Return [x, y] of the center of cell containing provided text 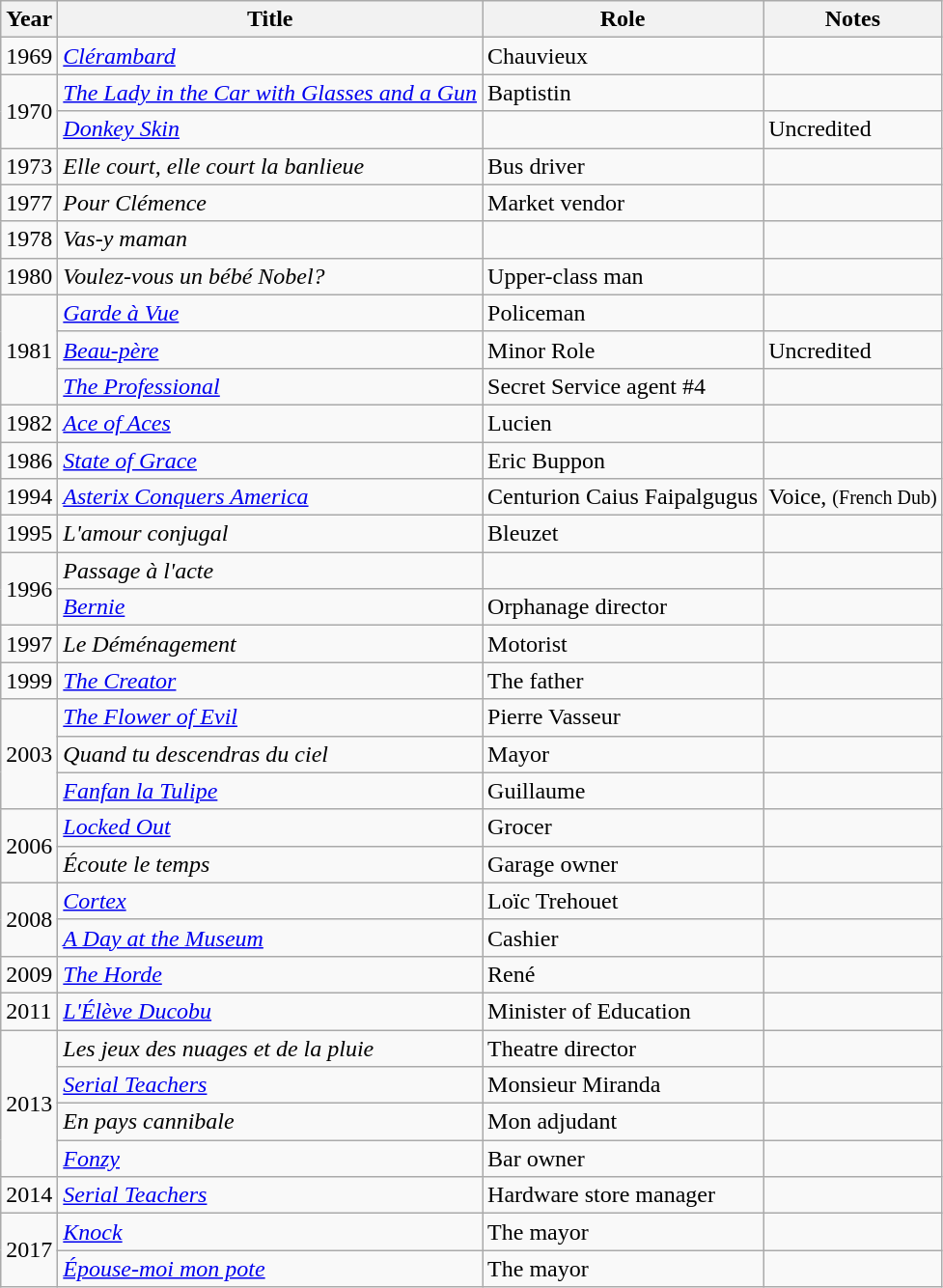
Elle court, elle court la banlieue [270, 166]
Guillaume [624, 791]
Le Déménagement [270, 644]
Passage à l'acte [270, 571]
Upper-class man [624, 276]
Year [29, 19]
Lucien [624, 423]
Locked Out [270, 827]
Les jeux des nuages et de la pluie [270, 1048]
Role [624, 19]
René [624, 974]
The father [624, 681]
1997 [29, 644]
2013 [29, 1103]
The Horde [270, 974]
The Flower of Evil [270, 717]
Pour Clémence [270, 203]
Grocer [624, 827]
Garde à Vue [270, 313]
Ace of Aces [270, 423]
Minister of Education [624, 1011]
Pierre Vasseur [624, 717]
Bernie [270, 607]
1982 [29, 423]
1977 [29, 203]
1970 [29, 111]
2014 [29, 1195]
L'amour conjugal [270, 534]
Voulez-vous un bébé Nobel? [270, 276]
1995 [29, 534]
Minor Role [624, 350]
Bar owner [624, 1159]
Loïc Trehouet [624, 901]
The Creator [270, 681]
Clérambard [270, 56]
Baptistin [624, 93]
1978 [29, 239]
1980 [29, 276]
Voice, (French Dub) [853, 497]
Épouse-moi mon pote [270, 1269]
1994 [29, 497]
L'Élève Ducobu [270, 1011]
Écoute le temps [270, 864]
Cashier [624, 938]
Policeman [624, 313]
Eric Buppon [624, 461]
2017 [29, 1250]
1996 [29, 589]
1969 [29, 56]
2011 [29, 1011]
2003 [29, 754]
Bus driver [624, 166]
Fonzy [270, 1159]
The Lady in the Car with Glasses and a Gun [270, 93]
Orphanage director [624, 607]
2006 [29, 846]
Fanfan la Tulipe [270, 791]
1986 [29, 461]
Hardware store manager [624, 1195]
Secret Service agent #4 [624, 386]
Centurion Caius Faipalgugus [624, 497]
Mayor [624, 754]
Mon adjudant [624, 1122]
Knock [270, 1232]
Beau-père [270, 350]
Cortex [270, 901]
1981 [29, 350]
Motorist [624, 644]
Theatre director [624, 1048]
Market vendor [624, 203]
Bleuzet [624, 534]
En pays cannibale [270, 1122]
Garage owner [624, 864]
Vas-y maman [270, 239]
The Professional [270, 386]
2008 [29, 919]
A Day at the Museum [270, 938]
Donkey Skin [270, 129]
1999 [29, 681]
Chauvieux [624, 56]
1973 [29, 166]
Title [270, 19]
Quand tu descendras du ciel [270, 754]
Notes [853, 19]
State of Grace [270, 461]
2009 [29, 974]
Asterix Conquers America [270, 497]
Monsieur Miranda [624, 1085]
